Return the (x, y) coordinate for the center point of the cell that contains the specified text.  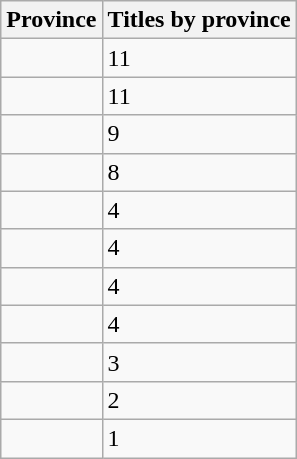
Titles by province (199, 20)
Province (52, 20)
1 (199, 438)
9 (199, 134)
3 (199, 362)
2 (199, 400)
8 (199, 172)
